Search for the cell housing the specified text and yield its (x, y) center coordinate. 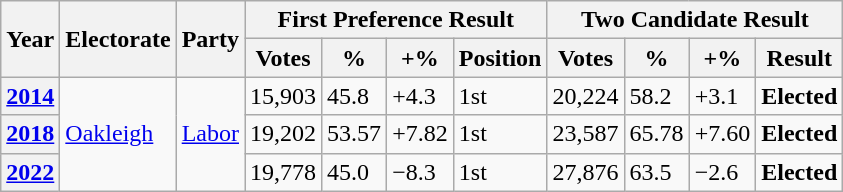
Party (210, 39)
15,903 (284, 96)
2022 (30, 172)
2014 (30, 96)
53.57 (354, 134)
Year (30, 39)
Two Candidate Result (695, 20)
−2.6 (722, 172)
20,224 (586, 96)
Oakleigh (118, 134)
19,202 (284, 134)
+4.3 (420, 96)
+7.82 (420, 134)
45.0 (354, 172)
Electorate (118, 39)
45.8 (354, 96)
+7.60 (722, 134)
58.2 (656, 96)
65.78 (656, 134)
27,876 (586, 172)
Position (500, 58)
Labor (210, 134)
+3.1 (722, 96)
23,587 (586, 134)
First Preference Result (396, 20)
19,778 (284, 172)
63.5 (656, 172)
−8.3 (420, 172)
Result (800, 58)
2018 (30, 134)
